Return the [X, Y] coordinate for the center point of the cell that contains the specified text.  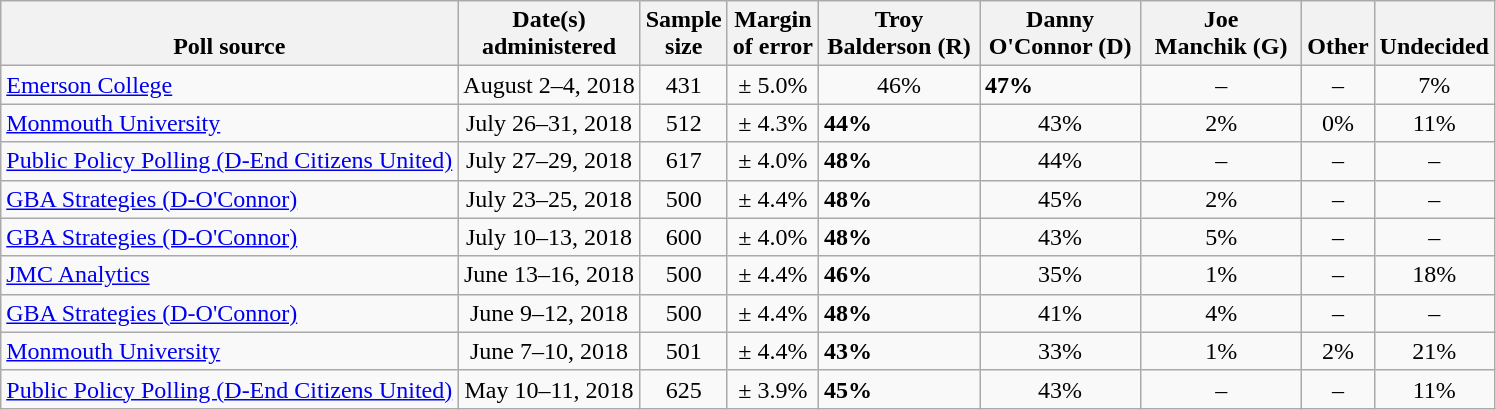
Samplesize [684, 34]
± 4.3% [772, 123]
617 [684, 161]
41% [1060, 313]
4% [1222, 313]
512 [684, 123]
July 10–13, 2018 [549, 237]
Poll source [230, 34]
TroyBalderson (R) [900, 34]
Emerson College [230, 85]
June 13–16, 2018 [549, 275]
JMC Analytics [230, 275]
431 [684, 85]
DannyO'Connor (D) [1060, 34]
June 9–12, 2018 [549, 313]
0% [1338, 123]
August 2–4, 2018 [549, 85]
May 10–11, 2018 [549, 389]
± 5.0% [772, 85]
Marginof error [772, 34]
Date(s)administered [549, 34]
July 26–31, 2018 [549, 123]
21% [1434, 351]
33% [1060, 351]
47% [1060, 85]
625 [684, 389]
July 23–25, 2018 [549, 199]
18% [1434, 275]
JoeManchik (G) [1222, 34]
35% [1060, 275]
June 7–10, 2018 [549, 351]
5% [1222, 237]
7% [1434, 85]
July 27–29, 2018 [549, 161]
± 3.9% [772, 389]
Other [1338, 34]
600 [684, 237]
501 [684, 351]
Undecided [1434, 34]
